Scan for the cell matching the given text and deliver its (x, y) coordinate at center. 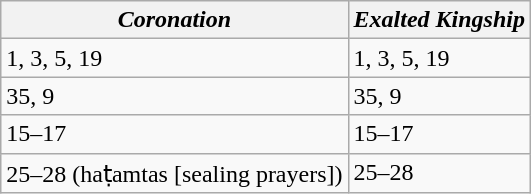
Coronation (174, 20)
Exalted Kingship (439, 20)
25–28 (haṭamtas [sealing prayers]) (174, 173)
25–28 (439, 173)
